Capture the cell that displays the provided text and extract its (x, y) central coordinate. 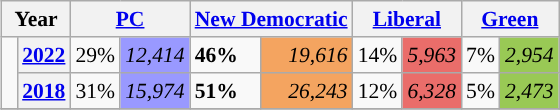
26,243 (306, 91)
Year (36, 19)
New Democratic (272, 19)
2,473 (530, 91)
15,974 (154, 91)
12% (378, 91)
Green (510, 19)
5% (480, 91)
6,328 (432, 91)
14% (378, 55)
12,414 (154, 55)
PC (130, 19)
7% (480, 55)
31% (95, 91)
2018 (44, 91)
2,954 (530, 55)
46% (226, 55)
Liberal (407, 19)
19,616 (306, 55)
2022 (44, 55)
5,963 (432, 55)
29% (95, 55)
51% (226, 91)
